Extract the (x, y) coordinate from the center of the cell holding the provided text.  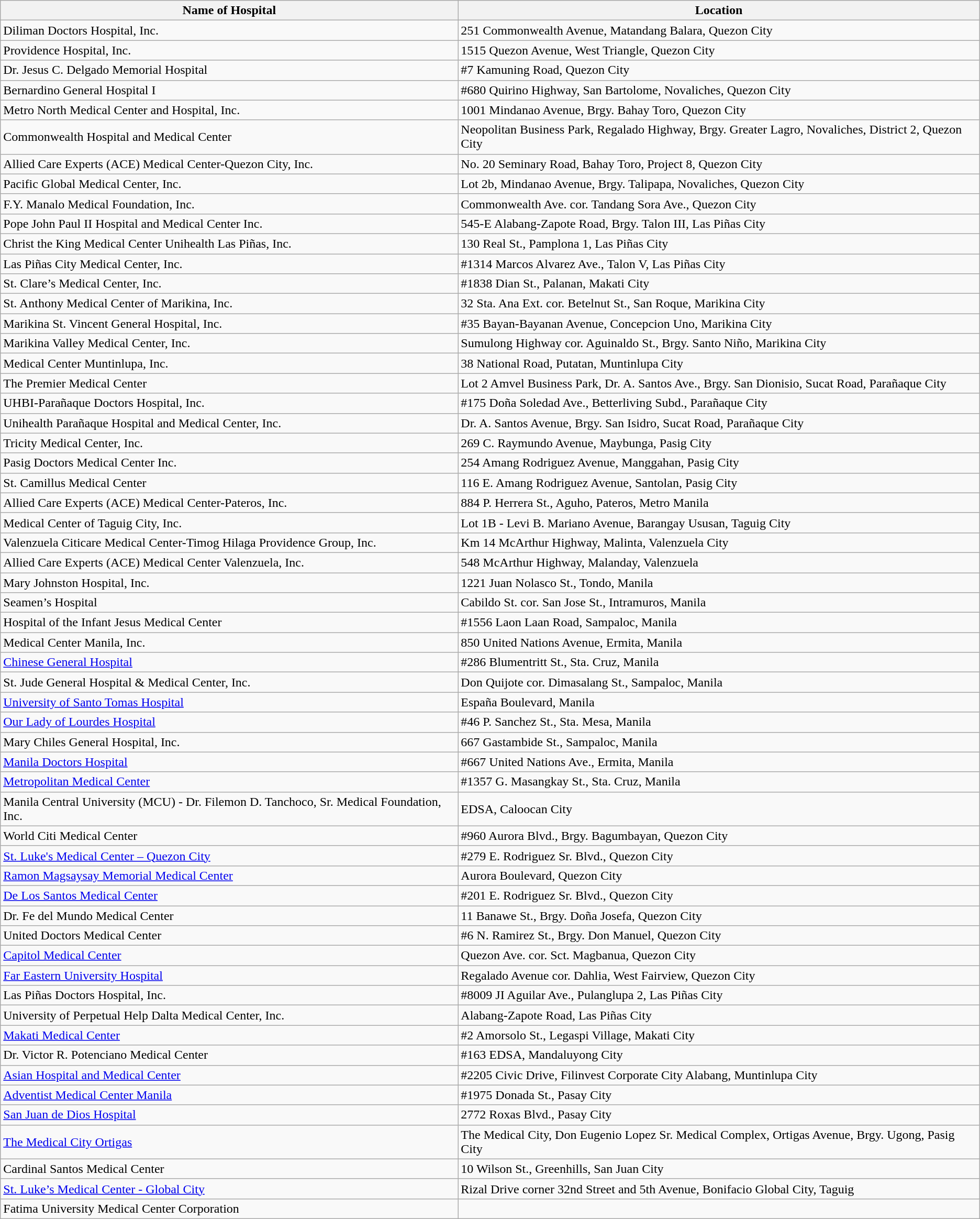
De Los Santos Medical Center (229, 895)
Hospital of the Infant Jesus Medical Center (229, 623)
Manila Doctors Hospital (229, 762)
Lot 2 Amvel Business Park, Dr. A. Santos Ave., Brgy. San Dionisio, Sucat Road, Parañaque City (719, 383)
1515 Quezon Avenue, West Triangle, Quezon City (719, 50)
Neopolitan Business Park, Regalado Highway, Brgy. Greater Lagro, Novaliches, District 2, Quezon City (719, 137)
#1556 Laon Laan Road, Sampaloc, Manila (719, 623)
1221 Juan Nolasco St., Tondo, Manila (719, 583)
Pacific Global Medical Center, Inc. (229, 184)
Diliman Doctors Hospital, Inc. (229, 30)
St. Clare’s Medical Center, Inc. (229, 284)
Valenzuela Citicare Medical Center-Timog Hilaga Providence Group, Inc. (229, 542)
#680 Quirino Highway, San Bartolome, Novaliches, Quezon City (719, 90)
Bernardino General Hospital I (229, 90)
#286 Blumentritt St., Sta. Cruz, Manila (719, 662)
545-E Alabang-Zapote Road, Brgy. Talon III, Las Piñas City (719, 224)
San Juan de Dios Hospital (229, 1115)
Sumulong Highway cor. Aguinaldo St., Brgy. Santo Niño, Marikina City (719, 343)
Cabildo St. cor. San Jose St., Intramuros, Manila (719, 603)
F.Y. Manalo Medical Foundation, Inc. (229, 204)
1001 Mindanao Avenue, Brgy. Bahay Toro, Quezon City (719, 110)
Name of Hospital (229, 10)
#7 Kamuning Road, Quezon City (719, 70)
St. Jude General Hospital & Medical Center, Inc. (229, 682)
#960 Aurora Blvd., Brgy. Bagumbayan, Quezon City (719, 836)
Unihealth Parañaque Hospital and Medical Center, Inc. (229, 423)
Commonwealth Hospital and Medical Center (229, 137)
Lot 2b, Mindanao Avenue, Brgy. Talipapa, Novaliches, Quezon City (719, 184)
St. Luke's Medical Center – Quezon City (229, 856)
World Citi Medical Center (229, 836)
#201 E. Rodriguez Sr. Blvd., Quezon City (719, 895)
2772 Roxas Blvd., Pasay City (719, 1115)
#6 N. Ramirez St., Brgy. Don Manuel, Quezon City (719, 936)
Alabang-Zapote Road, Las Piñas City (719, 1015)
#2 Amorsolo St., Legaspi Village, Makati City (719, 1035)
Ramon Magsaysay Memorial Medical Center (229, 876)
Medical Center Muntinlupa, Inc. (229, 363)
Makati Medical Center (229, 1035)
Don Quijote cor. Dimasalang St., Sampaloc, Manila (719, 682)
Seamen’s Hospital (229, 603)
#46 P. Sanchez St., Sta. Mesa, Manila (719, 722)
10 Wilson St., Greenhills, San Juan City (719, 1169)
116 E. Amang Rodriguez Avenue, Santolan, Pasig City (719, 483)
Our Lady of Lourdes Hospital (229, 722)
Cardinal Santos Medical Center (229, 1169)
Lot 1B - Levi B. Mariano Avenue, Barangay Ususan, Taguig City (719, 523)
University of Santo Tomas Hospital (229, 702)
Allied Care Experts (ACE) Medical Center Valenzuela, Inc. (229, 562)
38 National Road, Putatan, Muntinlupa City (719, 363)
Adventist Medical Center Manila (229, 1095)
Capitol Medical Center (229, 956)
884 P. Herrera St., Aguho, Pateros, Metro Manila (719, 503)
Tricity Medical Center, Inc. (229, 443)
The Medical City Ortigas (229, 1142)
Marikina St. Vincent General Hospital, Inc. (229, 324)
St. Camillus Medical Center (229, 483)
Dr. Fe del Mundo Medical Center (229, 916)
The Medical City, Don Eugenio Lopez Sr. Medical Complex, Ortigas Avenue, Brgy. Ugong, Pasig City (719, 1142)
España Boulevard, Manila (719, 702)
UHBI-Parañaque Doctors Hospital, Inc. (229, 403)
Far Eastern University Hospital (229, 976)
Aurora Boulevard, Quezon City (719, 876)
Location (719, 10)
130 Real St., Pamplona 1, Las Piñas City (719, 243)
#1975 Donada St., Pasay City (719, 1095)
Mary Chiles General Hospital, Inc. (229, 742)
269 C. Raymundo Avenue, Maybunga, Pasig City (719, 443)
St. Luke’s Medical Center - Global City (229, 1189)
No. 20 Seminary Road, Bahay Toro, Project 8, Quezon City (719, 164)
Las Piñas Doctors Hospital, Inc. (229, 995)
#1314 Marcos Alvarez Ave., Talon V, Las Piñas City (719, 263)
Commonwealth Ave. cor. Tandang Sora Ave., Quezon City (719, 204)
Medical Center Manila, Inc. (229, 642)
#8009 JI Aguilar Ave., Pulanglupa 2, Las Piñas City (719, 995)
32 Sta. Ana Ext. cor. Betelnut St., San Roque, Marikina City (719, 304)
Rizal Drive corner 32nd Street and 5th Avenue, Bonifacio Global City, Taguig (719, 1189)
University of Perpetual Help Dalta Medical Center, Inc. (229, 1015)
Medical Center of Taguig City, Inc. (229, 523)
#279 E. Rodriguez Sr. Blvd., Quezon City (719, 856)
St. Anthony Medical Center of Marikina, Inc. (229, 304)
Fatima University Medical Center Corporation (229, 1209)
#1838 Dian St., Palanan, Makati City (719, 284)
Chinese General Hospital (229, 662)
Las Piñas City Medical Center, Inc. (229, 263)
Metro North Medical Center and Hospital, Inc. (229, 110)
Dr. Victor R. Potenciano Medical Center (229, 1055)
548 McArthur Highway, Malanday, Valenzuela (719, 562)
Christ the King Medical Center Unihealth Las Piñas, Inc. (229, 243)
#667 United Nations Ave., Ermita, Manila (719, 762)
Manila Central University (MCU) - Dr. Filemon D. Tanchoco, Sr. Medical Foundation, Inc. (229, 808)
#175 Doña Soledad Ave., Betterliving Subd., Parañaque City (719, 403)
#1357 G. Masangkay St., Sta. Cruz, Manila (719, 782)
The Premier Medical Center (229, 383)
Dr. Jesus C. Delgado Memorial Hospital (229, 70)
Dr. A. Santos Avenue, Brgy. San Isidro, Sucat Road, Parañaque City (719, 423)
Pasig Doctors Medical Center Inc. (229, 463)
Asian Hospital and Medical Center (229, 1075)
Pope John Paul II Hospital and Medical Center Inc. (229, 224)
Km 14 McArthur Highway, Malinta, Valenzuela City (719, 542)
Providence Hospital, Inc. (229, 50)
Quezon Ave. cor. Sct. Magbanua, Quezon City (719, 956)
Regalado Avenue cor. Dahlia, West Fairview, Quezon City (719, 976)
#2205 Civic Drive, Filinvest Corporate City Alabang, Muntinlupa City (719, 1075)
667 Gastambide St., Sampaloc, Manila (719, 742)
251 Commonwealth Avenue, Matandang Balara, Quezon City (719, 30)
Mary Johnston Hospital, Inc. (229, 583)
Marikina Valley Medical Center, Inc. (229, 343)
United Doctors Medical Center (229, 936)
Allied Care Experts (ACE) Medical Center-Pateros, Inc. (229, 503)
Metropolitan Medical Center (229, 782)
850 United Nations Avenue, Ermita, Manila (719, 642)
Allied Care Experts (ACE) Medical Center-Quezon City, Inc. (229, 164)
#163 EDSA, Mandaluyong City (719, 1055)
#35 Bayan-Bayanan Avenue, Concepcion Uno, Marikina City (719, 324)
11 Banawe St., Brgy. Doña Josefa, Quezon City (719, 916)
EDSA, Caloocan City (719, 808)
254 Amang Rodriguez Avenue, Manggahan, Pasig City (719, 463)
